Detect which cell encompasses the target text, then output its [X, Y] center coordinate. 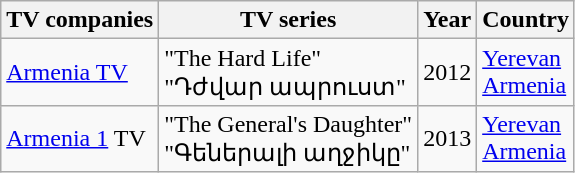
2013 [448, 138]
Year [448, 20]
TV series [288, 20]
TV companies [80, 20]
2012 [448, 72]
Armenia TV [80, 72]
Country [526, 20]
"The Hard Life""Դժվար ապրուստ" [288, 72]
"The General's Daughter""Գեներալի աղջիկը" [288, 138]
Armenia 1 TV [80, 138]
